Provide the [x, y] coordinate of the cell's center where the given text is located.  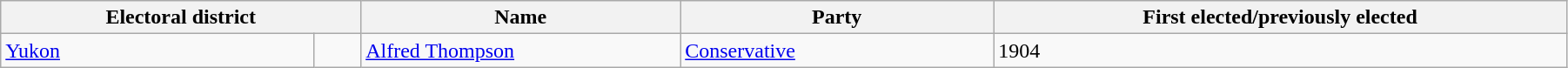
Name [520, 17]
Electoral district [181, 17]
Alfred Thompson [520, 51]
1904 [1281, 51]
Party [837, 17]
Conservative [837, 51]
First elected/previously elected [1281, 17]
Yukon [157, 51]
